Pinpoint the cell where the given text exists, returning its [X, Y] midpoint coordinate. 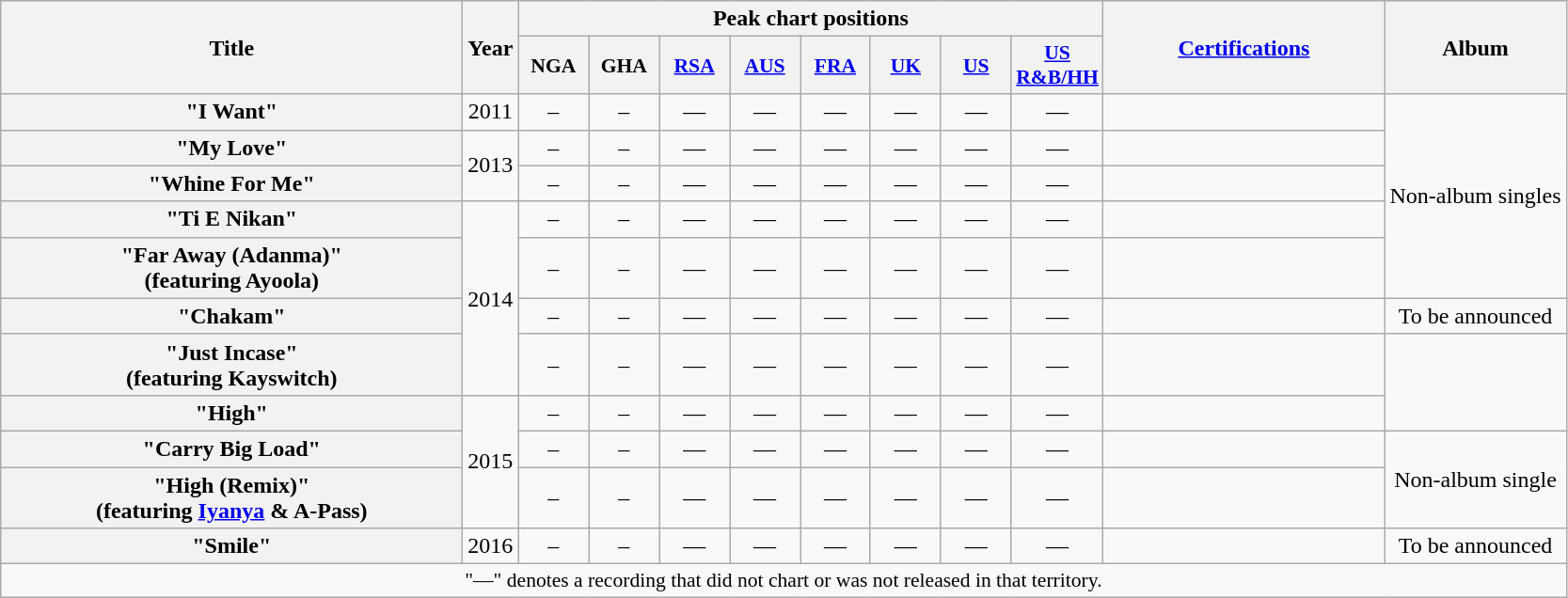
Non-album singles [1475, 196]
"Whine For Me" [231, 183]
"High (Remix)"(featuring Iyanya & A-Pass) [231, 496]
2011 [491, 112]
GHA [625, 66]
"Smile" [231, 546]
"—" denotes a recording that did not chart or was not released in that territory. [784, 581]
US [976, 66]
FRA [835, 66]
2014 [491, 298]
"Just Incase"(featuring Kayswitch) [231, 365]
2013 [491, 165]
2015 [491, 461]
"Ti E Nikan" [231, 219]
NGA [553, 66]
RSA [694, 66]
USR&B/HH [1057, 66]
Non-album single [1475, 480]
"Far Away (Adanma)"(featuring Ayoola) [231, 267]
Title [231, 47]
"My Love" [231, 148]
"High" [231, 413]
AUS [766, 66]
Certifications [1243, 47]
"I Want" [231, 112]
UK [905, 66]
Peak chart positions [811, 19]
Year [491, 47]
Album [1475, 47]
"Carry Big Load" [231, 448]
2016 [491, 546]
"Chakam" [231, 316]
